From the cell containing the given text, extract its center point as [x, y] coordinate. 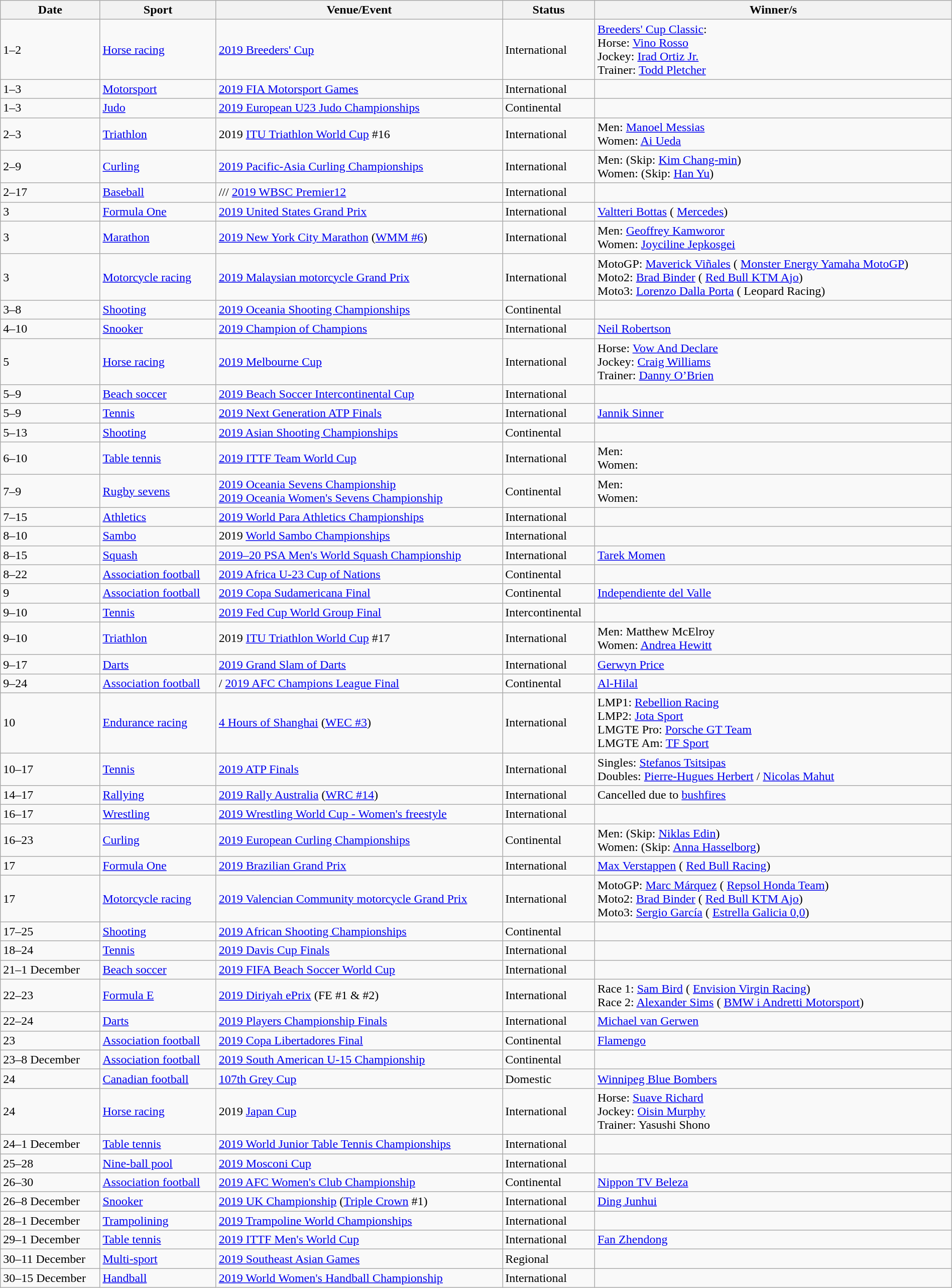
2019 Asian Shooting Championships [360, 433]
Formula E [158, 996]
Men: (Skip: Kim Chang-min)Women: (Skip: Han Yu) [773, 167]
Trampolining [158, 1221]
6–10 [50, 458]
Athletics [158, 517]
2019 Southeast Asian Games [360, 1259]
Michael van Gerwen [773, 1021]
Men: Matthew McElroyWomen: Andrea Hewitt [773, 638]
Flamengo [773, 1040]
LMP1: Rebellion RacingLMP2: Jota SportLMGTE Pro: Porsche GT TeamLMGTE Am: TF Sport [773, 722]
Independiente del Valle [773, 593]
Handball [158, 1278]
Men: Manoel MessiasWomen: Ai Ueda [773, 134]
7–9 [50, 491]
18–24 [50, 950]
Rugby sevens [158, 491]
2019–20 PSA Men's World Squash Championship [360, 555]
1–2 [50, 49]
2019 Melbourne Cup [360, 362]
2019 Champion of Champions [360, 329]
2019 United States Grand Prix [360, 211]
Judo [158, 108]
2019 AFC Women's Club Championship [360, 1183]
2019 World Women's Handball Championship [360, 1278]
Intercontinental [549, 612]
Men: Geoffrey KamwororWomen: Joyciline Jepkosgei [773, 237]
4 Hours of Shanghai (WEC #3) [360, 722]
Venue/Event [360, 10]
Winner/s [773, 10]
2019 Africa U-23 Cup of Nations [360, 574]
4–10 [50, 329]
/// 2019 WBSC Premier12 [360, 192]
14–17 [50, 795]
2019 Pacific-Asia Curling Championships [360, 167]
Endurance racing [158, 722]
Singles: Stefanos TsitsipasDoubles: Pierre-Hugues Herbert / Nicolas Mahut [773, 769]
2019 World Para Athletics Championships [360, 517]
2019 Copa Sudamericana Final [360, 593]
2–3 [50, 134]
Status [549, 10]
Date [50, 10]
2019 Breeders' Cup [360, 49]
2019 Japan Cup [360, 1111]
2019 Copa Libertadores Final [360, 1040]
Valtteri Bottas ( Mercedes) [773, 211]
10 [50, 722]
25–28 [50, 1163]
9–24 [50, 683]
Tarek Momen [773, 555]
2019 Malaysian motorcycle Grand Prix [360, 277]
17–25 [50, 931]
2019 European U23 Judo Championships [360, 108]
30–15 December [50, 1278]
7–15 [50, 517]
2019 FIFA Beach Soccer World Cup [360, 970]
2019 ITTF Team World Cup [360, 458]
2019 Next Generation ATP Finals [360, 413]
2019 Grand Slam of Darts [360, 664]
23 [50, 1040]
5 [50, 362]
Multi-sport [158, 1259]
2019 UK Championship (Triple Crown #1) [360, 1202]
2019 Valencian Community motorcycle Grand Prix [360, 899]
2019 Fed Cup World Group Final [360, 612]
Baseball [158, 192]
2019 FIA Motorsport Games [360, 89]
2019 South American U-15 Championship [360, 1059]
Nippon TV Beleza [773, 1183]
2019 Davis Cup Finals [360, 950]
5–13 [50, 433]
2019 Oceania Sevens Championship 2019 Oceania Women's Sevens Championship [360, 491]
2019 Wrestling World Cup - Women's freestyle [360, 814]
2019 Rally Australia (WRC #14) [360, 795]
8–15 [50, 555]
Sambo [158, 536]
23–8 December [50, 1059]
Regional [549, 1259]
Jannik Sinner [773, 413]
Al-Hilal [773, 683]
Winnipeg Blue Bombers [773, 1079]
29–1 December [50, 1240]
2019 Trampoline World Championships [360, 1221]
2019 Beach Soccer Intercontinental Cup [360, 394]
Max Verstappen ( Red Bull Racing) [773, 866]
9–17 [50, 664]
2019 ITU Triathlon World Cup #16 [360, 134]
Race 1: Sam Bird ( Envision Virgin Racing)Race 2: Alexander Sims ( BMW i Andretti Motorsport) [773, 996]
2019 ATP Finals [360, 769]
MotoGP: Marc Márquez ( Repsol Honda Team)Moto2: Brad Binder ( Red Bull KTM Ajo)Moto3: Sergio García ( Estrella Galicia 0,0) [773, 899]
2–17 [50, 192]
Breeders' Cup Classic:Horse: Vino RossoJockey: Irad Ortiz Jr.Trainer: Todd Pletcher [773, 49]
107th Grey Cup [360, 1079]
Squash [158, 555]
Ding Junhui [773, 1202]
Nine-ball pool [158, 1163]
16–17 [50, 814]
21–1 December [50, 970]
2–9 [50, 167]
Horse: Vow And DeclareJockey: Craig WilliamsTrainer: Danny O’Brien [773, 362]
16–23 [50, 840]
Fan Zhendong [773, 1240]
MotoGP: Maverick Viñales ( Monster Energy Yamaha MotoGP)Moto2: Brad Binder ( Red Bull KTM Ajo)Moto3: Lorenzo Dalla Porta ( Leopard Racing) [773, 277]
22–23 [50, 996]
2019 New York City Marathon (WMM #6) [360, 237]
Canadian football [158, 1079]
2019 European Curling Championships [360, 840]
26–8 December [50, 1202]
2019 Brazilian Grand Prix [360, 866]
8–22 [50, 574]
Men: (Skip: Niklas Edin)Women: (Skip: Anna Hasselborg) [773, 840]
2019 Mosconi Cup [360, 1163]
Wrestling [158, 814]
Gerwyn Price [773, 664]
22–24 [50, 1021]
Cancelled due to bushfires [773, 795]
2019 ITU Triathlon World Cup #17 [360, 638]
/ 2019 AFC Champions League Final [360, 683]
2019 World Sambo Championships [360, 536]
9 [50, 593]
24–1 December [50, 1144]
26–30 [50, 1183]
8–10 [50, 536]
Neil Robertson [773, 329]
Marathon [158, 237]
3–8 [50, 309]
2019 Diriyah ePrix (FE #1 & #2) [360, 996]
28–1 December [50, 1221]
10–17 [50, 769]
2019 Oceania Shooting Championships [360, 309]
2019 World Junior Table Tennis Championships [360, 1144]
Sport [158, 10]
2019 Players Championship Finals [360, 1021]
2019 ITTF Men's World Cup [360, 1240]
2019 African Shooting Championships [360, 931]
Motorsport [158, 89]
Domestic [549, 1079]
Horse: Suave RichardJockey: Oisin MurphyTrainer: Yasushi Shono [773, 1111]
Rallying [158, 795]
30–11 December [50, 1259]
